Locate the cell with the specified text and output its (x, y) center coordinate. 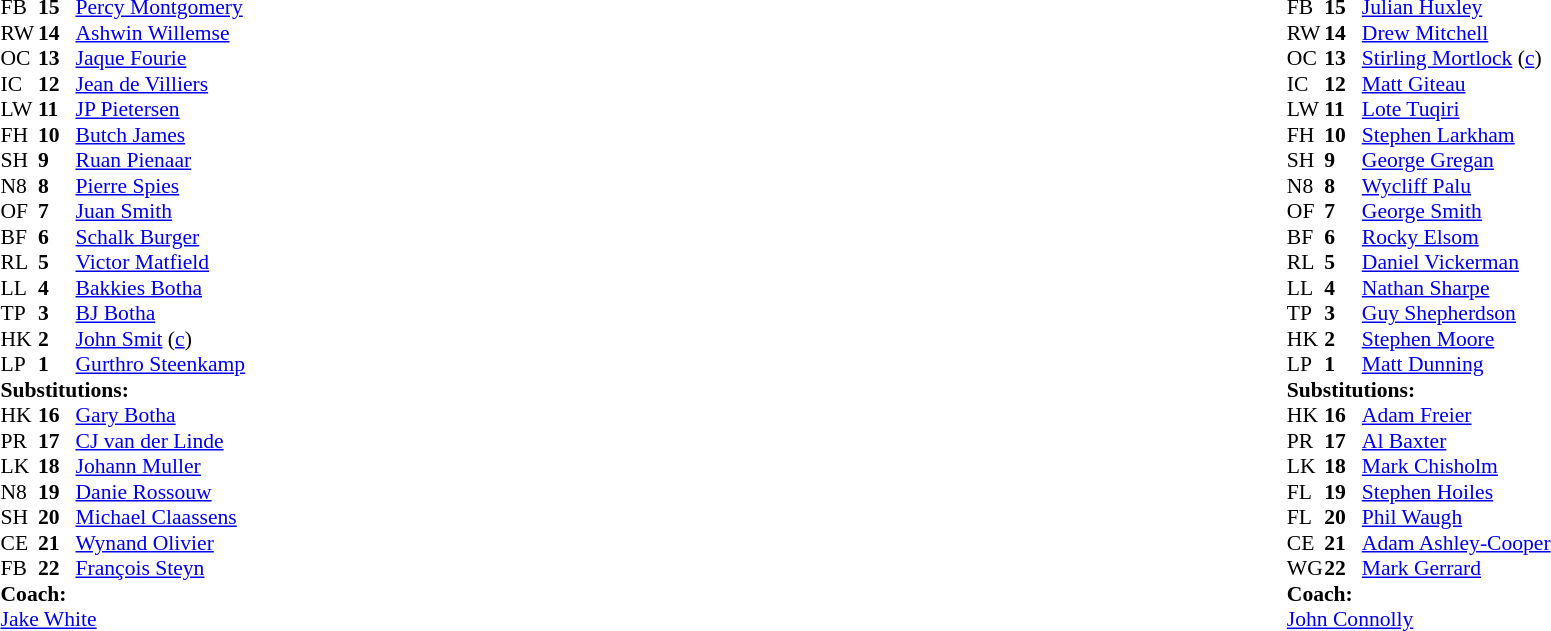
WG (1306, 569)
Nathan Sharpe (1456, 288)
Drew Mitchell (1456, 33)
Al Baxter (1456, 441)
Wynand Olivier (161, 543)
Stephen Moore (1456, 339)
Gary Botha (161, 415)
Adam Ashley-Cooper (1456, 543)
Lote Tuqiri (1456, 109)
Daniel Vickerman (1456, 263)
Ruan Pienaar (161, 161)
Jean de Villiers (161, 84)
BJ Botha (161, 313)
Phil Waugh (1456, 517)
CJ van der Linde (161, 441)
Ashwin Willemse (161, 33)
JP Pietersen (161, 109)
Michael Claassens (161, 517)
Gurthro Steenkamp (161, 365)
Rocky Elsom (1456, 237)
Victor Matfield (161, 263)
Stirling Mortlock (c) (1456, 59)
Johann Muller (161, 467)
Stephen Larkham (1456, 135)
François Steyn (161, 569)
Adam Freier (1456, 415)
Mark Chisholm (1456, 467)
Matt Giteau (1456, 84)
Bakkies Botha (161, 288)
Juan Smith (161, 211)
Guy Shepherdson (1456, 313)
Pierre Spies (161, 186)
Danie Rossouw (161, 492)
Matt Dunning (1456, 365)
George Smith (1456, 211)
Wycliff Palu (1456, 186)
FB (19, 569)
Schalk Burger (161, 237)
Mark Gerrard (1456, 569)
John Smit (c) (161, 339)
Jaque Fourie (161, 59)
Butch James (161, 135)
Stephen Hoiles (1456, 492)
George Gregan (1456, 161)
